Identify which cell holds the provided text, then report its [x, y] central coordinate. 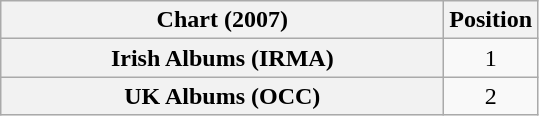
1 [491, 58]
2 [491, 96]
Position [491, 20]
Irish Albums (IRMA) [222, 58]
Chart (2007) [222, 20]
UK Albums (OCC) [222, 96]
